Identify which cell holds the provided text, then report its (x, y) central coordinate. 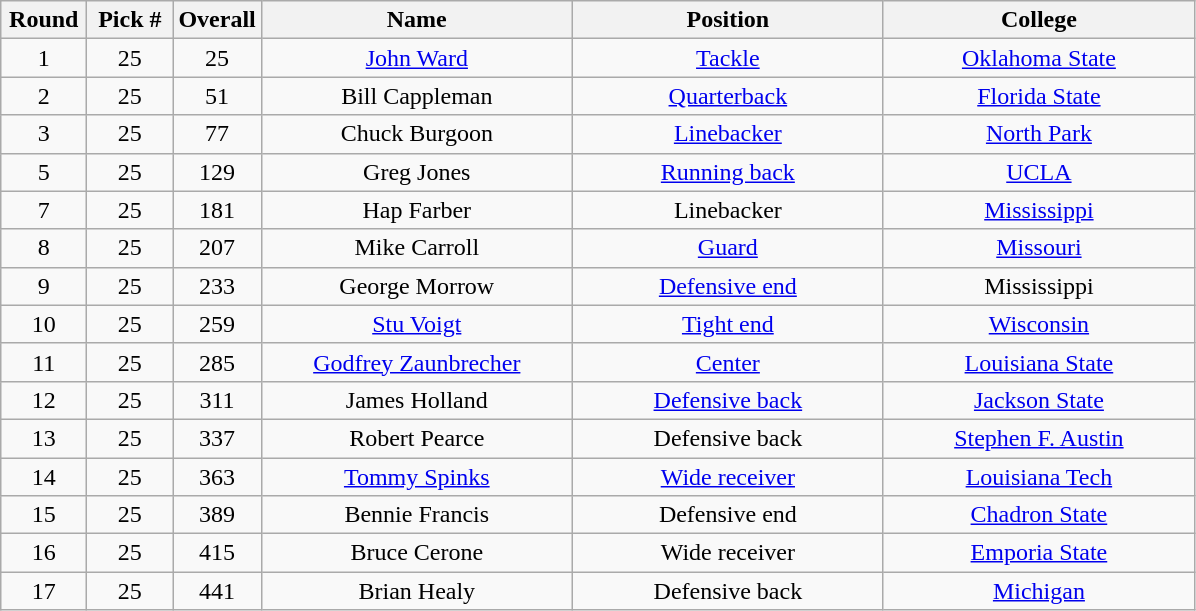
Mike Carroll (416, 248)
Tackle (728, 58)
1 (44, 58)
Round (44, 20)
Pick # (130, 20)
5 (44, 172)
337 (217, 438)
Bill Cappleman (416, 96)
George Morrow (416, 286)
181 (217, 210)
Louisiana Tech (1038, 477)
Running back (728, 172)
Overall (217, 20)
Louisiana State (1038, 362)
James Holland (416, 400)
15 (44, 515)
Chadron State (1038, 515)
51 (217, 96)
Michigan (1038, 591)
207 (217, 248)
Tight end (728, 324)
311 (217, 400)
Oklahoma State (1038, 58)
Chuck Burgoon (416, 134)
363 (217, 477)
Bruce Cerone (416, 553)
129 (217, 172)
233 (217, 286)
259 (217, 324)
North Park (1038, 134)
9 (44, 286)
10 (44, 324)
Florida State (1038, 96)
Stu Voigt (416, 324)
Tommy Spinks (416, 477)
John Ward (416, 58)
2 (44, 96)
Guard (728, 248)
Missouri (1038, 248)
Hap Farber (416, 210)
77 (217, 134)
Godfrey Zaunbrecher (416, 362)
Wisconsin (1038, 324)
12 (44, 400)
14 (44, 477)
Name (416, 20)
College (1038, 20)
Robert Pearce (416, 438)
11 (44, 362)
Jackson State (1038, 400)
Center (728, 362)
16 (44, 553)
Greg Jones (416, 172)
Position (728, 20)
13 (44, 438)
389 (217, 515)
7 (44, 210)
Emporia State (1038, 553)
8 (44, 248)
441 (217, 591)
3 (44, 134)
415 (217, 553)
Bennie Francis (416, 515)
UCLA (1038, 172)
285 (217, 362)
Brian Healy (416, 591)
17 (44, 591)
Quarterback (728, 96)
Stephen F. Austin (1038, 438)
